Determine the [x, y] coordinate at the center of the cell enclosing the given text.  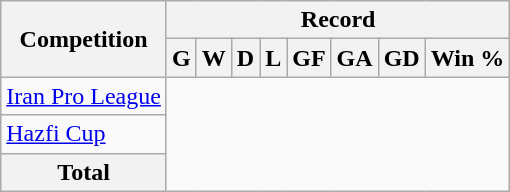
Competition [84, 39]
D [245, 58]
Total [84, 172]
G [181, 58]
Win % [468, 58]
GF [309, 58]
L [274, 58]
W [214, 58]
Iran Pro League [84, 96]
GA [354, 58]
Record [338, 20]
Hazfi Cup [84, 134]
GD [402, 58]
